Capture the cell that displays the provided text and extract its (X, Y) central coordinate. 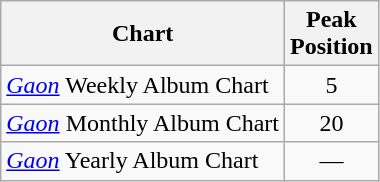
Gaon Weekly Album Chart (143, 85)
20 (332, 123)
— (332, 161)
Gaon Monthly Album Chart (143, 123)
Chart (143, 34)
PeakPosition (332, 34)
Gaon Yearly Album Chart (143, 161)
5 (332, 85)
